Locate the cell with the specified text and output its [X, Y] center coordinate. 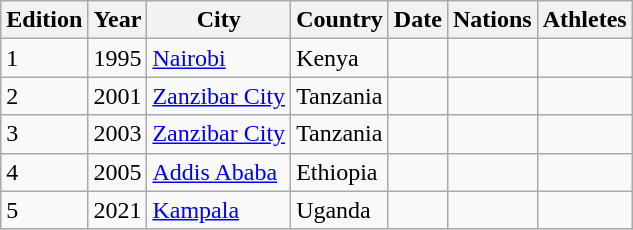
City [219, 20]
5 [44, 210]
1 [44, 58]
2021 [118, 210]
Athletes [584, 20]
2005 [118, 172]
4 [44, 172]
1995 [118, 58]
Year [118, 20]
Nairobi [219, 58]
Addis Ababa [219, 172]
2001 [118, 96]
Country [340, 20]
3 [44, 134]
Kenya [340, 58]
Nations [492, 20]
Ethiopia [340, 172]
Edition [44, 20]
2003 [118, 134]
Kampala [219, 210]
Uganda [340, 210]
Date [418, 20]
2 [44, 96]
